Output the [x, y] coordinate of the center of the cell containing the given text.  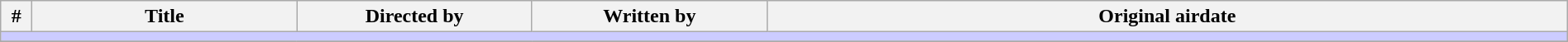
Directed by [414, 16]
# [17, 16]
Original airdate [1167, 16]
Written by [649, 16]
Title [165, 16]
